From the cell containing the given text, extract its center point as (x, y) coordinate. 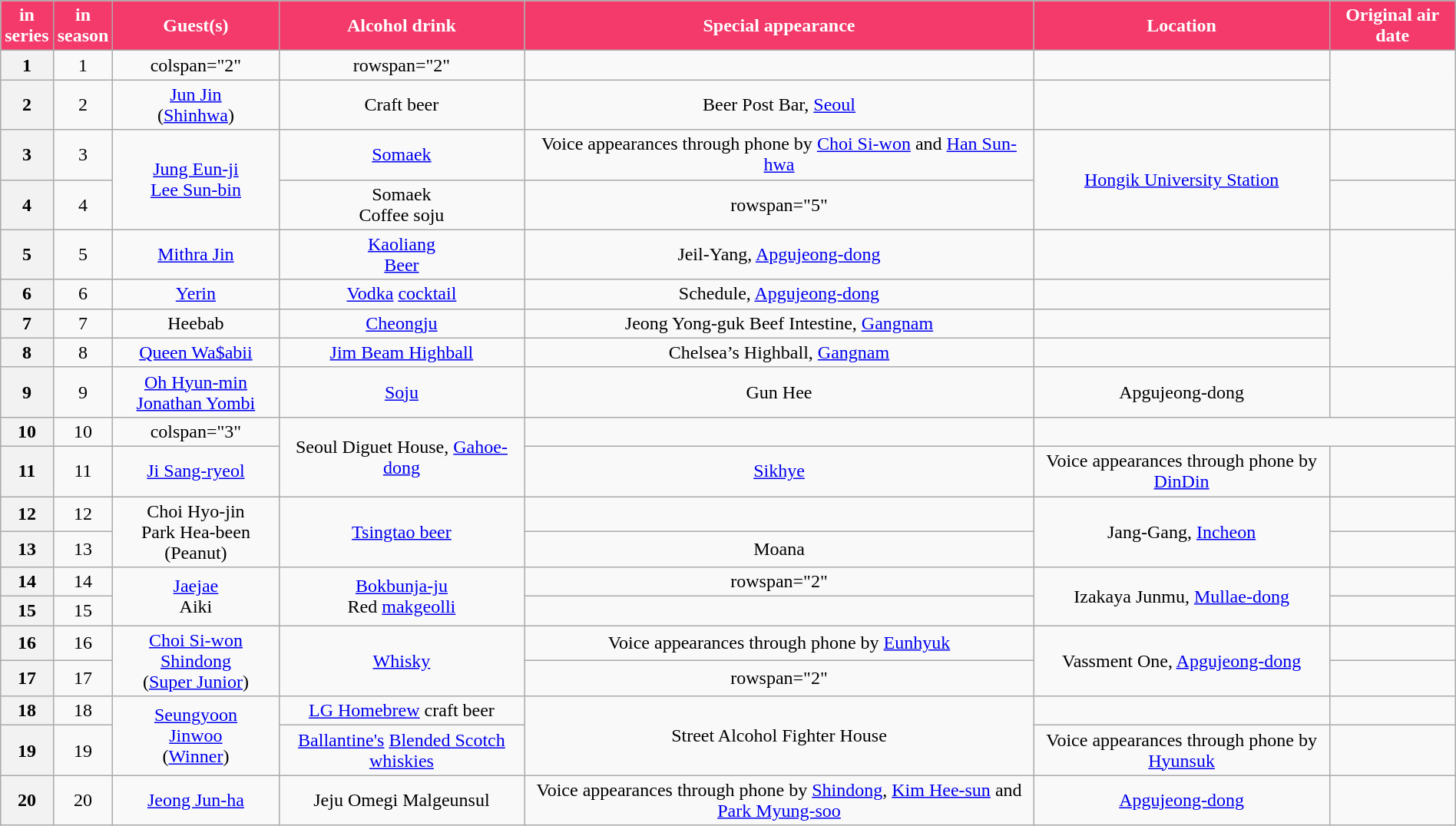
Mithra Jin (196, 255)
Choi Hyo-jin Park Hea-been (Peanut) (196, 531)
Street Alcohol Fighter House (779, 735)
Original air date (1392, 26)
Ballantine's Blended Scotch whiskies (402, 751)
Jang-Gang, Incheon (1181, 531)
Jeju Omegi Malgeunsul (402, 800)
Seoul Diguet House, Gahoe-dong (402, 456)
Jeil-Yang, Apgujeong-dong (779, 255)
Oh Hyun-min Jonathan Yombi (196, 392)
Ji Sang-ryeol (196, 471)
Choi Si-wonShindong (Super Junior) (196, 661)
Tsingtao beer (402, 531)
Izakaya Junmu, Mullae-dong (1181, 596)
Gun Hee (779, 392)
Queen Wa$abii (196, 352)
Cheongju (402, 323)
Hongik University Station (1181, 180)
Jung Eun-jiLee Sun-bin (196, 180)
Jeong Jun-ha (196, 800)
Guest(s) (196, 26)
Whisky (402, 661)
Heebab (196, 323)
Alcohol drink (402, 26)
Seungyoon Jinwoo (Winner) (196, 735)
LG Homebrew craft beer (402, 711)
Somaek (402, 155)
Jim Beam Highball (402, 352)
colspan="2" (196, 65)
Special appearance (779, 26)
KaoliangBeer (402, 255)
Voice appearances through phone by Choi Si-won and Han Sun-hwa (779, 155)
Yerin (196, 294)
Voice appearances through phone by Eunhyuk (779, 643)
Voice appearances through phone by Hyunsuk (1181, 751)
Location (1181, 26)
Soju (402, 392)
colspan="3" (196, 431)
Jun Jin(Shinhwa) (196, 104)
Moana (779, 550)
Jeong Yong-guk Beef Intestine, Gangnam (779, 323)
Vassment One, Apgujeong-dong (1181, 661)
Chelsea’s Highball, Gangnam (779, 352)
Somaek Coffee soju (402, 204)
Craft beer (402, 104)
JaejaeAiki (196, 596)
Schedule, Apgujeong-dong (779, 294)
Voice appearances through phone by Shindong, Kim Hee-sun and Park Myung-soo (779, 800)
Vodka cocktail (402, 294)
Voice appearances through phone by DinDin (1181, 471)
inseason (83, 26)
Beer Post Bar, Seoul (779, 104)
inseries (27, 26)
Bokbunja-ju Red makgeolli (402, 596)
Sikhye (779, 471)
rowspan="5" (779, 204)
